From the cell containing the given text, extract its center point as (x, y) coordinate. 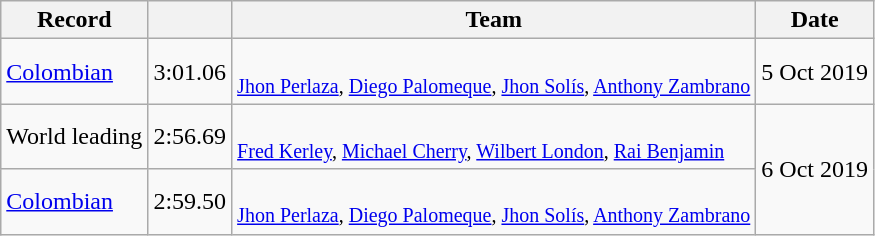
Fred Kerley, Michael Cherry, Wilbert London, Rai Benjamin (494, 136)
Team (494, 20)
Date (815, 20)
3:01.06 (190, 72)
5 Oct 2019 (815, 72)
2:59.50 (190, 202)
6 Oct 2019 (815, 169)
2:56.69 (190, 136)
Record (74, 20)
World leading (74, 136)
